Provide the (X, Y) coordinate of the cell's center where the given text is located.  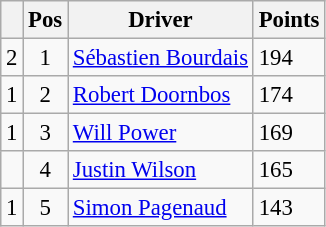
Simon Pagenaud (161, 208)
169 (288, 133)
165 (288, 170)
Driver (161, 20)
194 (288, 58)
Will Power (161, 133)
Robert Doornbos (161, 95)
Points (288, 20)
174 (288, 95)
4 (46, 170)
Justin Wilson (161, 170)
Sébastien Bourdais (161, 58)
Pos (46, 20)
5 (46, 208)
3 (46, 133)
143 (288, 208)
